From the cell containing the given text, extract its center point as (X, Y) coordinate. 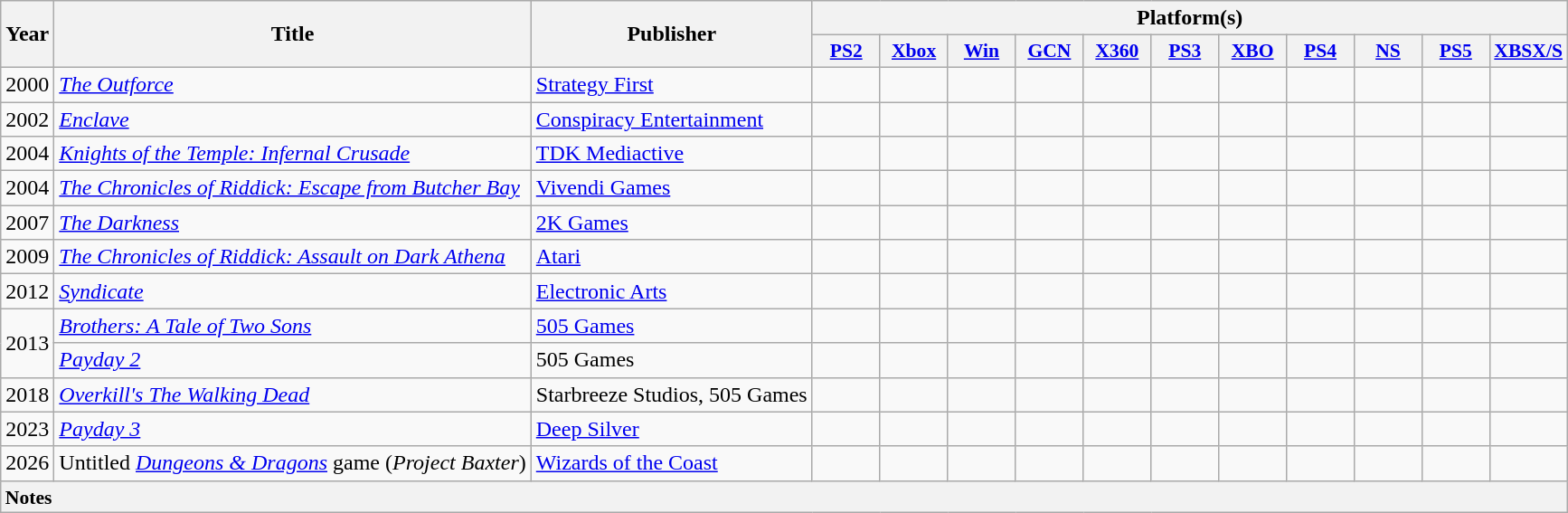
Platform(s) (1190, 18)
Notes (784, 497)
2000 (27, 84)
2026 (27, 463)
PS3 (1185, 52)
Deep Silver (671, 429)
Enclave (293, 119)
Untitled Dungeons & Dragons game (Project Baxter) (293, 463)
Payday 2 (293, 360)
PS5 (1456, 52)
2002 (27, 119)
Vivendi Games (671, 188)
Brothers: A Tale of Two Sons (293, 326)
XBSX/S (1528, 52)
Xbox (913, 52)
XBO (1253, 52)
PS2 (846, 52)
The Darkness (293, 223)
The Chronicles of Riddick: Escape from Butcher Bay (293, 188)
2023 (27, 429)
PS4 (1320, 52)
Title (293, 34)
2K Games (671, 223)
Electronic Arts (671, 291)
2007 (27, 223)
Starbreeze Studios, 505 Games (671, 394)
Conspiracy Entertainment (671, 119)
X360 (1118, 52)
2009 (27, 257)
NS (1387, 52)
Overkill's The Walking Dead (293, 394)
Year (27, 34)
2012 (27, 291)
The Chronicles of Riddick: Assault on Dark Athena (293, 257)
2013 (27, 343)
Win (982, 52)
Syndicate (293, 291)
Wizards of the Coast (671, 463)
The Outforce (293, 84)
2018 (27, 394)
Payday 3 (293, 429)
GCN (1049, 52)
TDK Mediactive (671, 154)
Atari (671, 257)
Knights of the Temple: Infernal Crusade (293, 154)
Publisher (671, 34)
Strategy First (671, 84)
